For the text-containing cell, return its midpoint in (X, Y) coordinate format. 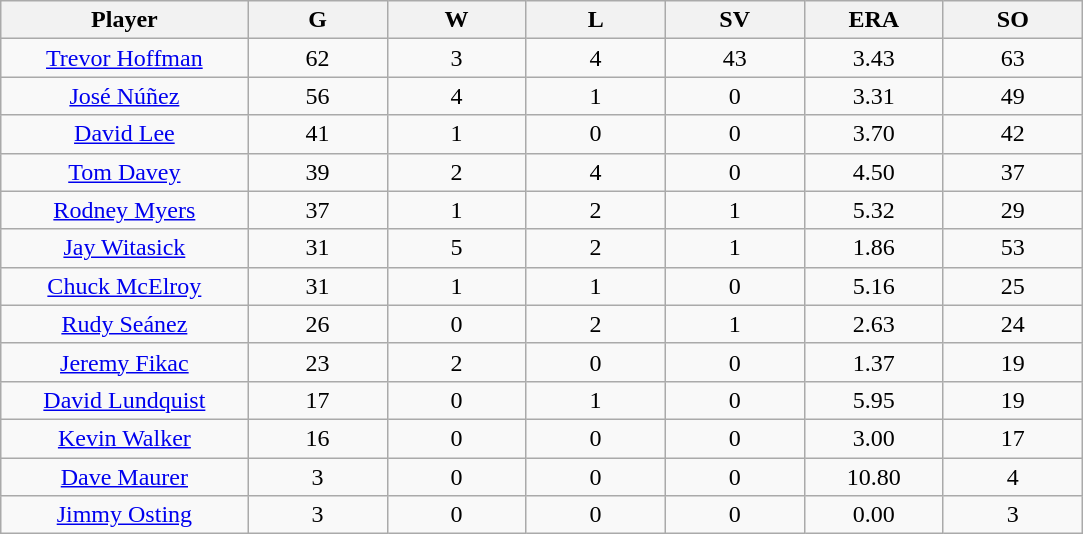
L (596, 20)
5 (456, 248)
Jeremy Fikac (124, 362)
David Lundquist (124, 400)
43 (734, 58)
G (318, 20)
1.37 (874, 362)
42 (1012, 134)
41 (318, 134)
5.16 (874, 286)
5.95 (874, 400)
Tom Davey (124, 172)
29 (1012, 210)
0.00 (874, 515)
25 (1012, 286)
5.32 (874, 210)
SO (1012, 20)
1.86 (874, 248)
10.80 (874, 477)
Kevin Walker (124, 438)
2.63 (874, 324)
56 (318, 96)
Chuck McElroy (124, 286)
16 (318, 438)
3.00 (874, 438)
3.31 (874, 96)
63 (1012, 58)
Rudy Seánez (124, 324)
26 (318, 324)
3.43 (874, 58)
24 (1012, 324)
62 (318, 58)
W (456, 20)
53 (1012, 248)
4.50 (874, 172)
3.70 (874, 134)
49 (1012, 96)
David Lee (124, 134)
39 (318, 172)
Trevor Hoffman (124, 58)
Rodney Myers (124, 210)
Dave Maurer (124, 477)
23 (318, 362)
ERA (874, 20)
Jay Witasick (124, 248)
Jimmy Osting (124, 515)
José Núñez (124, 96)
Player (124, 20)
SV (734, 20)
